Pinpoint the cell where the given text exists, returning its (X, Y) midpoint coordinate. 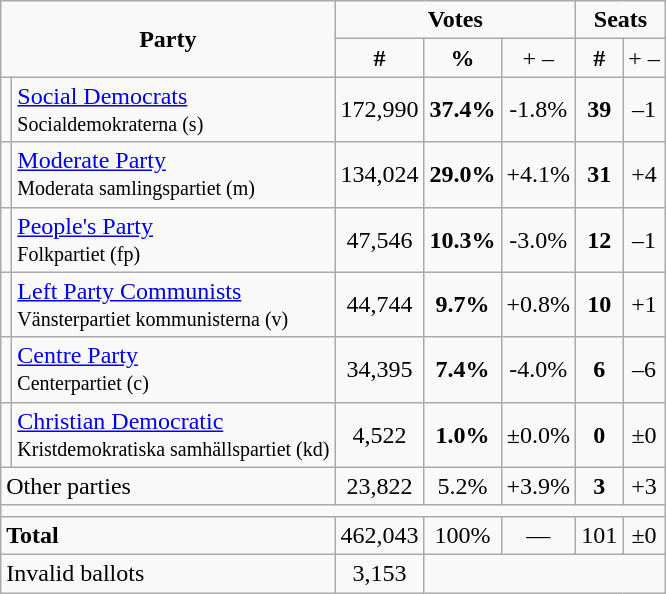
+0.8% (538, 304)
5.2% (462, 486)
29.0% (462, 174)
101 (600, 535)
Party (168, 39)
10.3% (462, 240)
3,153 (380, 573)
Christian DemocraticKristdemokratiska samhällspartiet (kd) (174, 434)
— (538, 535)
34,395 (380, 370)
People's PartyFolkpartiet (fp) (174, 240)
9.7% (462, 304)
44,744 (380, 304)
4,522 (380, 434)
7.4% (462, 370)
0 (600, 434)
Votes (456, 20)
+1 (644, 304)
-3.0% (538, 240)
Centre PartyCenterpartiet (c) (174, 370)
100% (462, 535)
462,043 (380, 535)
39 (600, 110)
Other parties (168, 486)
+3 (644, 486)
±0.0% (538, 434)
10 (600, 304)
+4.1% (538, 174)
Social DemocratsSocialdemokraterna (s) (174, 110)
-1.8% (538, 110)
23,822 (380, 486)
-4.0% (538, 370)
Left Party CommunistsVänsterpartiet kommunisterna (v) (174, 304)
3 (600, 486)
6 (600, 370)
1.0% (462, 434)
+4 (644, 174)
Total (168, 535)
134,024 (380, 174)
Moderate PartyModerata samlingspartiet (m) (174, 174)
Seats (621, 20)
47,546 (380, 240)
31 (600, 174)
–6 (644, 370)
37.4% (462, 110)
% (462, 58)
+3.9% (538, 486)
172,990 (380, 110)
Invalid ballots (168, 573)
12 (600, 240)
